Return [x, y] of the center of cell containing provided text 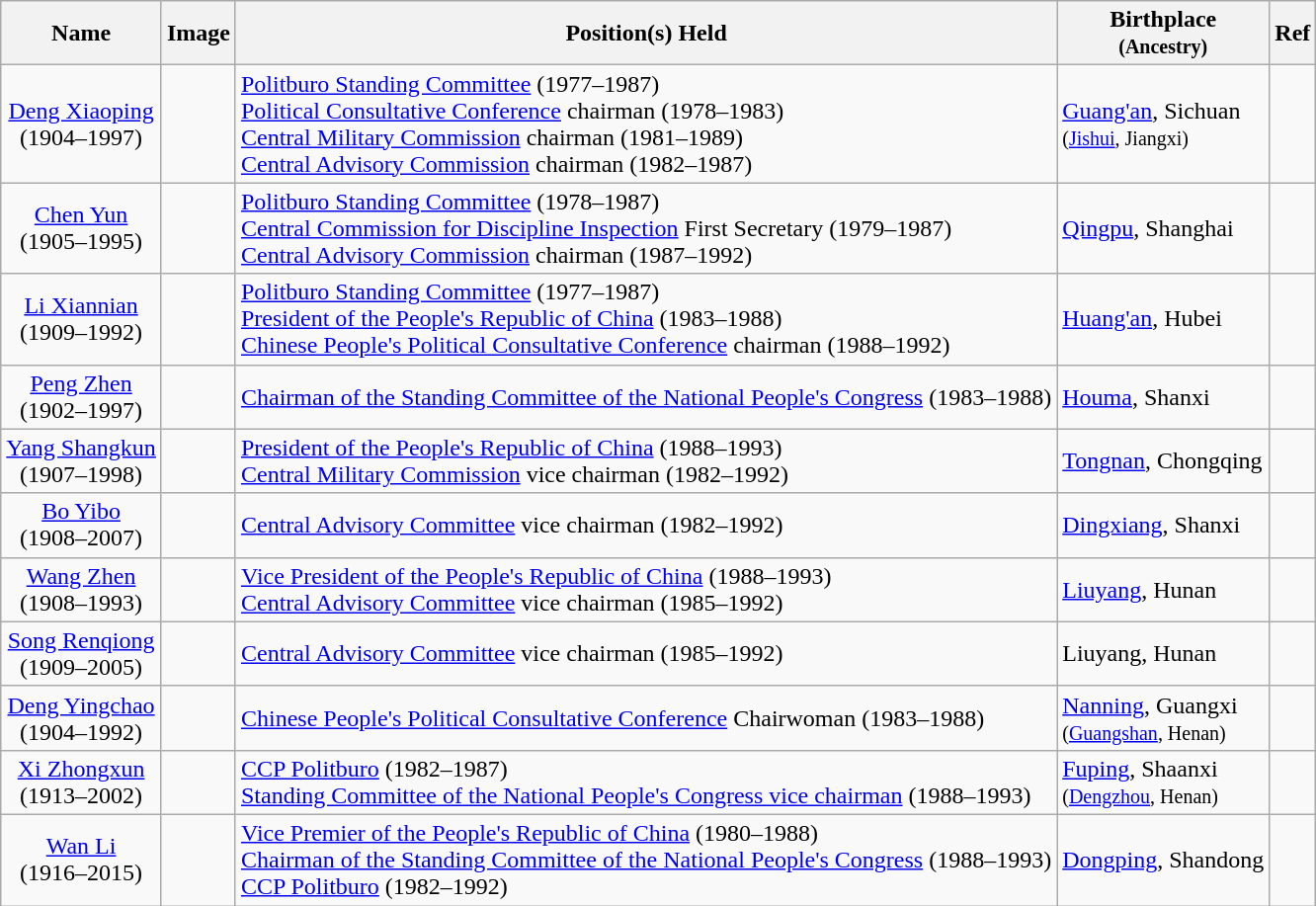
Huang'an, Hubei [1164, 319]
President of the People's Republic of China (1988–1993)Central Military Commission vice chairman (1982–1992) [646, 460]
Peng Zhen(1902–1997) [81, 397]
Dongping, Shandong [1164, 860]
Chairman of the Standing Committee of the National People's Congress (1983–1988) [646, 397]
Vice President of the People's Republic of China (1988–1993)Central Advisory Committee vice chairman (1985–1992) [646, 589]
Name [81, 34]
Yang Shangkun(1907–1998) [81, 460]
Position(s) Held [646, 34]
Ref [1292, 34]
Qingpu, Shanghai [1164, 228]
Song Renqiong(1909–2005) [81, 654]
Fuping, Shaanxi(Dengzhou, Henan) [1164, 782]
Bo Yibo(1908–2007) [81, 526]
Wan Li(1916–2015) [81, 860]
Chinese People's Political Consultative Conference Chairwoman (1983–1988) [646, 717]
Central Advisory Committee vice chairman (1982–1992) [646, 526]
CCP Politburo (1982–1987)Standing Committee of the National People's Congress vice chairman (1988–1993) [646, 782]
Houma, Shanxi [1164, 397]
Deng Xiaoping(1904–1997) [81, 124]
Central Advisory Committee vice chairman (1985–1992) [646, 654]
Li Xiannian(1909–1992) [81, 319]
Chen Yun(1905–1995) [81, 228]
Dingxiang, Shanxi [1164, 526]
Birthplace(Ancestry) [1164, 34]
Nanning, Guangxi(Guangshan, Henan) [1164, 717]
Image [198, 34]
Deng Yingchao(1904–1992) [81, 717]
Tongnan, Chongqing [1164, 460]
Wang Zhen(1908–1993) [81, 589]
Xi Zhongxun(1913–2002) [81, 782]
Guang'an, Sichuan(Jishui, Jiangxi) [1164, 124]
